Search for the cell housing the specified text and yield its [X, Y] center coordinate. 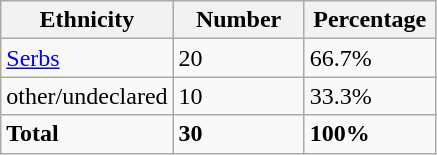
20 [238, 58]
66.7% [370, 58]
Serbs [87, 58]
Percentage [370, 20]
33.3% [370, 96]
100% [370, 134]
Total [87, 134]
30 [238, 134]
Ethnicity [87, 20]
other/undeclared [87, 96]
Number [238, 20]
10 [238, 96]
